Find where the given text appears and provide that cell's center as [X, Y] coordinate. 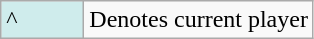
Denotes current player [199, 20]
^ [42, 20]
